From the cell containing the given text, extract its center point as (X, Y) coordinate. 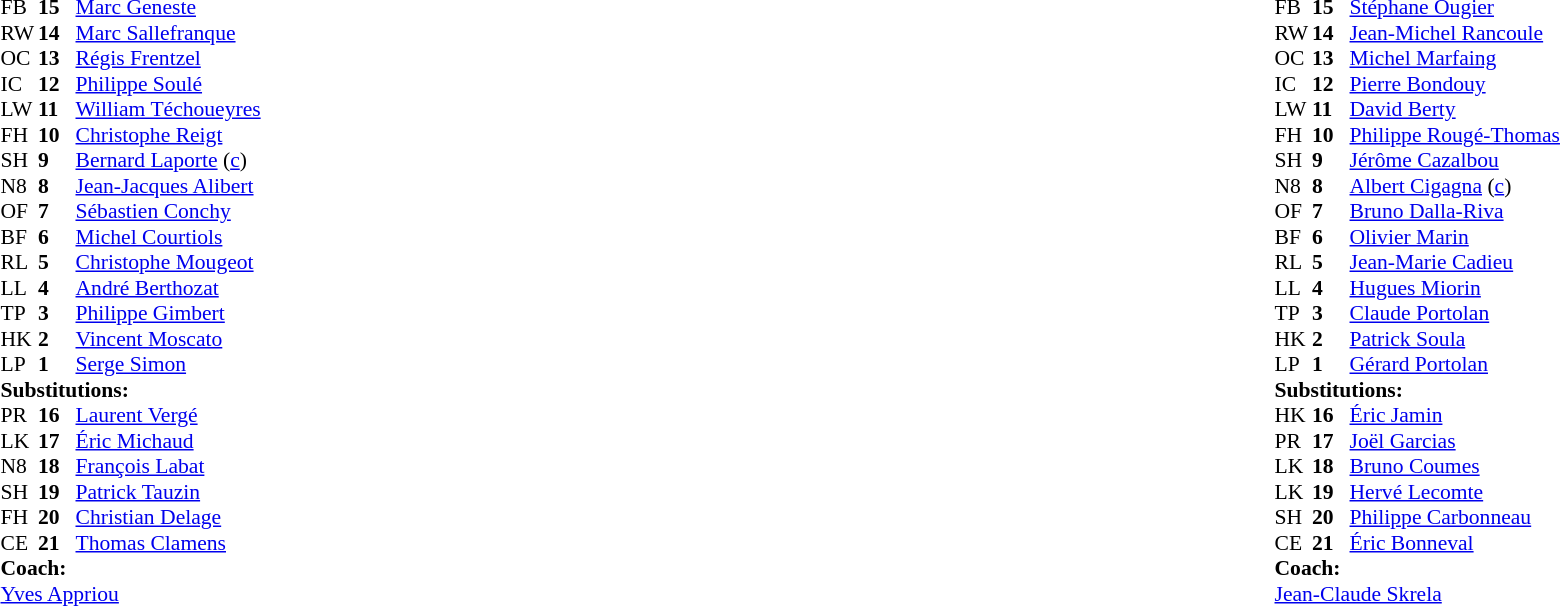
Christophe Mougeot (168, 263)
Bruno Coumes (1455, 467)
Vincent Moscato (168, 339)
Patrick Soula (1455, 339)
Marc Sallefranque (168, 33)
Michel Courtiols (168, 237)
Jérôme Cazalbou (1455, 161)
Jean-Marie Cadieu (1455, 263)
Thomas Clamens (168, 543)
Hervé Lecomte (1455, 492)
Serge Simon (168, 365)
Gérard Portolan (1455, 365)
Joël Garcias (1455, 441)
Laurent Vergé (168, 415)
Claude Portolan (1455, 313)
Bernard Laporte (c) (168, 161)
Philippe Soulé (168, 84)
André Berthozat (168, 288)
Christian Delage (168, 517)
Michel Marfaing (1455, 59)
Olivier Marin (1455, 237)
David Berty (1455, 109)
Jean-Michel Rancoule (1455, 33)
Pierre Bondouy (1455, 84)
Régis Frentzel (168, 59)
Philippe Rougé-Thomas (1455, 135)
François Labat (168, 467)
Albert Cigagna (c) (1455, 186)
William Téchoueyres (168, 109)
Éric Michaud (168, 441)
Bruno Dalla-Riva (1455, 211)
Jean-Jacques Alibert (168, 186)
Philippe Carbonneau (1455, 517)
Patrick Tauzin (168, 492)
Éric Bonneval (1455, 543)
Philippe Gimbert (168, 313)
Christophe Reigt (168, 135)
Hugues Miorin (1455, 288)
Éric Jamin (1455, 415)
Sébastien Conchy (168, 211)
